Find where the given text appears and provide that cell's center as [X, Y] coordinate. 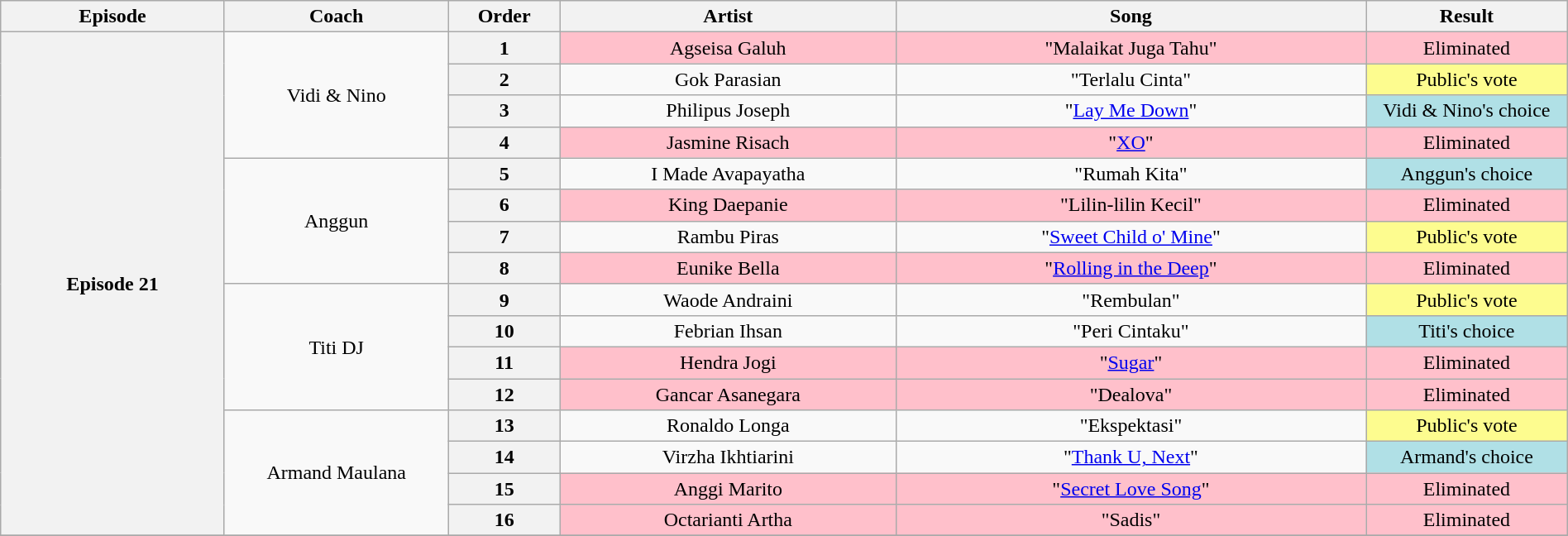
"Lay Me Down" [1131, 111]
6 [504, 205]
"Rembulan" [1131, 299]
Ronaldo Longa [728, 426]
"Rolling in the Deep" [1131, 268]
"Lilin-lilin Kecil" [1131, 205]
I Made Avapayatha [728, 174]
Order [504, 17]
"Secret Love Song" [1131, 489]
Vidi & Nino [336, 95]
Virzha Ikhtiarini [728, 457]
9 [504, 299]
14 [504, 457]
"Malaikat Juga Tahu" [1131, 48]
Gancar Asanegara [728, 395]
Episode [112, 17]
Anggun's choice [1467, 174]
Episode 21 [112, 285]
Gok Parasian [728, 79]
4 [504, 142]
Artist [728, 17]
"XO" [1131, 142]
1 [504, 48]
"Thank U, Next" [1131, 457]
12 [504, 395]
Result [1467, 17]
8 [504, 268]
"Terlalu Cinta" [1131, 79]
"Sugar" [1131, 362]
3 [504, 111]
"Sadis" [1131, 520]
Anggun [336, 221]
Waode Andraini [728, 299]
13 [504, 426]
Febrian Ihsan [728, 331]
Vidi & Nino's choice [1467, 111]
"Peri Cintaku" [1131, 331]
Titi's choice [1467, 331]
Song [1131, 17]
Rambu Piras [728, 237]
10 [504, 331]
Philipus Joseph [728, 111]
7 [504, 237]
"Ekspektasi" [1131, 426]
Titi DJ [336, 347]
Coach [336, 17]
"Rumah Kita" [1131, 174]
Anggi Marito [728, 489]
2 [504, 79]
King Daepanie [728, 205]
Jasmine Risach [728, 142]
5 [504, 174]
"Dealova" [1131, 395]
Agseisa Galuh [728, 48]
15 [504, 489]
Eunike Bella [728, 268]
11 [504, 362]
Octarianti Artha [728, 520]
"Sweet Child o' Mine" [1131, 237]
Hendra Jogi [728, 362]
Armand Maulana [336, 473]
Armand's choice [1467, 457]
16 [504, 520]
